Pinpoint the cell where the given text exists, returning its [x, y] midpoint coordinate. 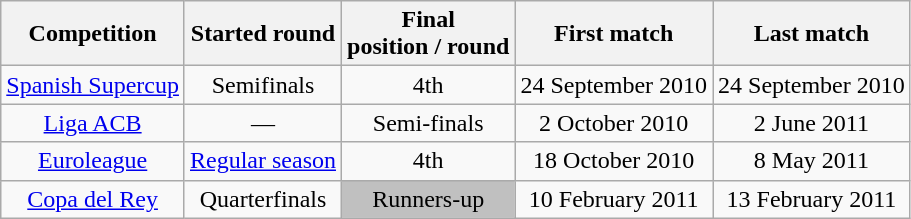
13 February 2011 [812, 199]
18 October 2010 [614, 161]
Runners-up [428, 199]
Semi-finals [428, 123]
Finalposition / round [428, 34]
2 June 2011 [812, 123]
Semifinals [262, 85]
Euroleague [93, 161]
— [262, 123]
Regular season [262, 161]
First match [614, 34]
Started round [262, 34]
8 May 2011 [812, 161]
Spanish Supercup [93, 85]
10 February 2011 [614, 199]
Liga ACB [93, 123]
Copa del Rey [93, 199]
Last match [812, 34]
2 October 2010 [614, 123]
Quarterfinals [262, 199]
Competition [93, 34]
